Provide the (x, y) coordinate of the cell's center where the given text is located.  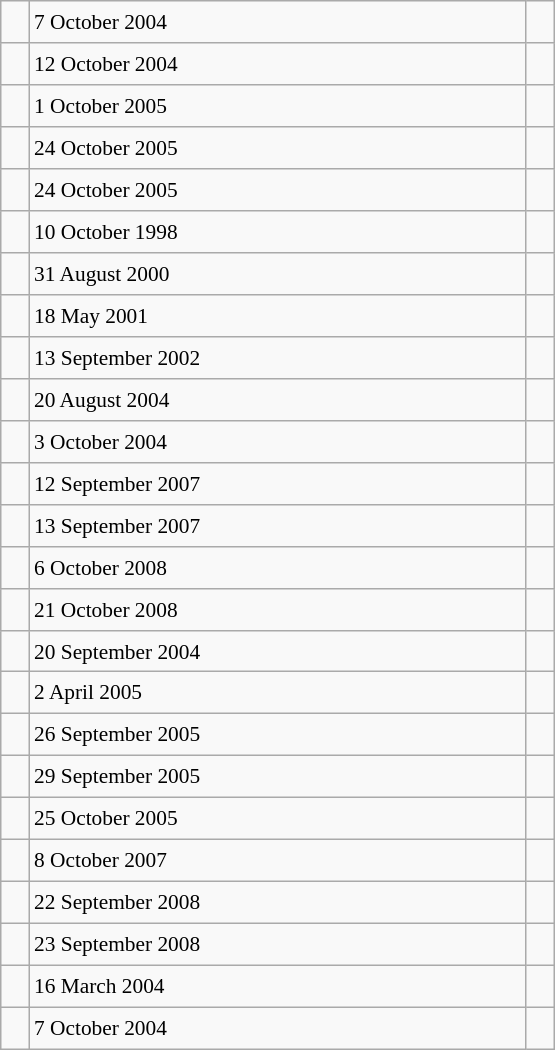
23 September 2008 (278, 945)
29 September 2005 (278, 777)
18 May 2001 (278, 316)
22 September 2008 (278, 903)
21 October 2008 (278, 609)
31 August 2000 (278, 274)
26 September 2005 (278, 735)
13 September 2007 (278, 525)
8 October 2007 (278, 861)
10 October 1998 (278, 232)
12 September 2007 (278, 483)
6 October 2008 (278, 567)
2 April 2005 (278, 693)
13 September 2002 (278, 358)
20 August 2004 (278, 399)
3 October 2004 (278, 441)
25 October 2005 (278, 819)
12 October 2004 (278, 64)
1 October 2005 (278, 106)
20 September 2004 (278, 651)
16 March 2004 (278, 986)
